For the text-containing cell, return its midpoint in (x, y) coordinate format. 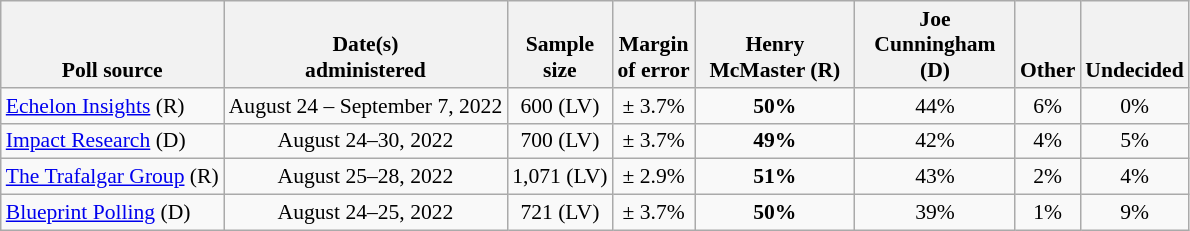
August 24–30, 2022 (366, 141)
Undecided (1134, 44)
JoeCunningham (D) (935, 44)
42% (935, 141)
Poll source (112, 44)
± 2.9% (654, 177)
August 24 – September 7, 2022 (366, 106)
5% (1134, 141)
6% (1048, 106)
9% (1134, 213)
Date(s)administered (366, 44)
1% (1048, 213)
39% (935, 213)
700 (LV) (560, 141)
August 25–28, 2022 (366, 177)
Echelon Insights (R) (112, 106)
Impact Research (D) (112, 141)
Other (1048, 44)
721 (LV) (560, 213)
Marginof error (654, 44)
2% (1048, 177)
49% (775, 141)
43% (935, 177)
Samplesize (560, 44)
44% (935, 106)
51% (775, 177)
1,071 (LV) (560, 177)
Blueprint Polling (D) (112, 213)
0% (1134, 106)
600 (LV) (560, 106)
The Trafalgar Group (R) (112, 177)
August 24–25, 2022 (366, 213)
HenryMcMaster (R) (775, 44)
